Return [x, y] of the center of cell containing provided text 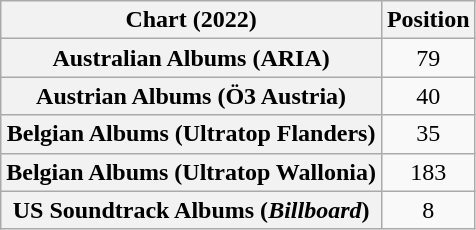
US Soundtrack Albums (Billboard) [192, 210]
Belgian Albums (Ultratop Wallonia) [192, 172]
40 [428, 96]
Australian Albums (ARIA) [192, 58]
35 [428, 134]
183 [428, 172]
79 [428, 58]
Chart (2022) [192, 20]
8 [428, 210]
Austrian Albums (Ö3 Austria) [192, 96]
Belgian Albums (Ultratop Flanders) [192, 134]
Position [428, 20]
